Detect which cell encompasses the target text, then output its (x, y) center coordinate. 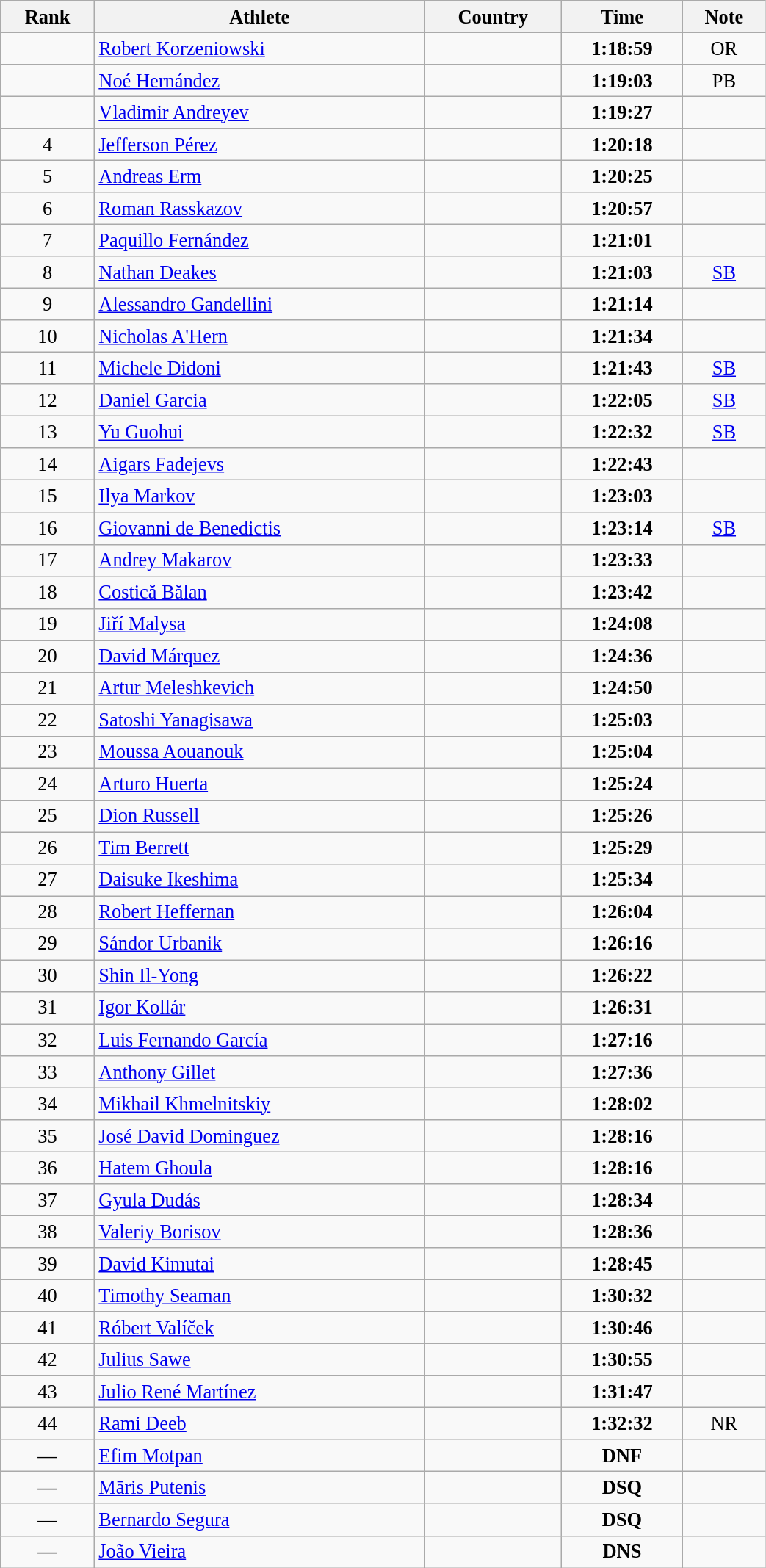
1:20:57 (622, 209)
Arturo Huerta (259, 784)
4 (48, 145)
1:23:03 (622, 496)
20 (48, 656)
1:28:36 (622, 1232)
Luis Fernando García (259, 1040)
Māris Putenis (259, 1488)
NR (724, 1423)
31 (48, 1008)
Efim Motpan (259, 1456)
1:28:02 (622, 1104)
Dion Russell (259, 816)
1:21:01 (622, 240)
1:26:22 (622, 976)
Igor Kollár (259, 1008)
43 (48, 1392)
1:32:32 (622, 1423)
24 (48, 784)
Robert Heffernan (259, 912)
Giovanni de Benedictis (259, 528)
Tim Berrett (259, 848)
9 (48, 304)
Vladimir Andreyev (259, 112)
33 (48, 1072)
5 (48, 176)
8 (48, 272)
Country (493, 16)
42 (48, 1359)
1:22:43 (622, 464)
21 (48, 688)
Note (724, 16)
1:27:36 (622, 1072)
1:31:47 (622, 1392)
José David Dominguez (259, 1135)
11 (48, 368)
Robert Korzeniowski (259, 48)
1:25:26 (622, 816)
Jiří Malysa (259, 624)
39 (48, 1264)
Timothy Seaman (259, 1296)
Paquillo Fernández (259, 240)
1:20:18 (622, 145)
1:25:34 (622, 880)
1:23:33 (622, 560)
1:23:42 (622, 592)
30 (48, 976)
1:22:05 (622, 400)
1:24:50 (622, 688)
Artur Meleshkevich (259, 688)
16 (48, 528)
25 (48, 816)
1:24:08 (622, 624)
Shin Il-Yong (259, 976)
1:25:29 (622, 848)
1:21:03 (622, 272)
1:21:43 (622, 368)
Rank (48, 16)
40 (48, 1296)
37 (48, 1200)
1:23:14 (622, 528)
OR (724, 48)
Sándor Urbanik (259, 944)
DNF (622, 1456)
Andreas Erm (259, 176)
Michele Didoni (259, 368)
35 (48, 1135)
Nicholas A'Hern (259, 336)
Bernardo Segura (259, 1520)
1:21:14 (622, 304)
Nathan Deakes (259, 272)
Mikhail Khmelnitskiy (259, 1104)
1:26:04 (622, 912)
34 (48, 1104)
38 (48, 1232)
Daisuke Ikeshima (259, 880)
Noé Hernández (259, 80)
32 (48, 1040)
David Kimutai (259, 1264)
7 (48, 240)
1:19:03 (622, 80)
Aigars Fadejevs (259, 464)
1:26:31 (622, 1008)
Anthony Gillet (259, 1072)
1:21:34 (622, 336)
1:24:36 (622, 656)
26 (48, 848)
1:18:59 (622, 48)
Time (622, 16)
23 (48, 752)
29 (48, 944)
Rami Deeb (259, 1423)
Ilya Markov (259, 496)
DNS (622, 1552)
Satoshi Yanagisawa (259, 720)
Roman Rasskazov (259, 209)
12 (48, 400)
Moussa Aouanouk (259, 752)
1:19:27 (622, 112)
27 (48, 880)
David Márquez (259, 656)
João Vieira (259, 1552)
44 (48, 1423)
Gyula Dudás (259, 1200)
1:25:03 (622, 720)
Alessandro Gandellini (259, 304)
1:22:32 (622, 432)
1:27:16 (622, 1040)
Costică Bălan (259, 592)
1:30:55 (622, 1359)
13 (48, 432)
Daniel Garcia (259, 400)
PB (724, 80)
1:28:45 (622, 1264)
Hatem Ghoula (259, 1168)
1:25:04 (622, 752)
1:30:32 (622, 1296)
19 (48, 624)
17 (48, 560)
1:30:46 (622, 1328)
Athlete (259, 16)
22 (48, 720)
14 (48, 464)
6 (48, 209)
Julio René Martínez (259, 1392)
Jefferson Pérez (259, 145)
28 (48, 912)
Róbert Valíček (259, 1328)
15 (48, 496)
Andrey Makarov (259, 560)
1:26:16 (622, 944)
1:20:25 (622, 176)
1:28:34 (622, 1200)
41 (48, 1328)
18 (48, 592)
Valeriy Borisov (259, 1232)
10 (48, 336)
1:25:24 (622, 784)
Julius Sawe (259, 1359)
Yu Guohui (259, 432)
36 (48, 1168)
